Provide the (x, y) coordinate of the cell's center where the given text is located.  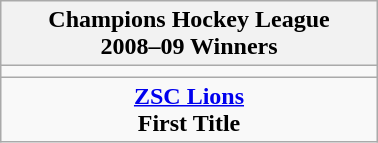
Champions Hockey League2008–09 Winners (189, 34)
ZSC LionsFirst Title (189, 110)
